Output the [X, Y] coordinate of the center of the cell containing the given text.  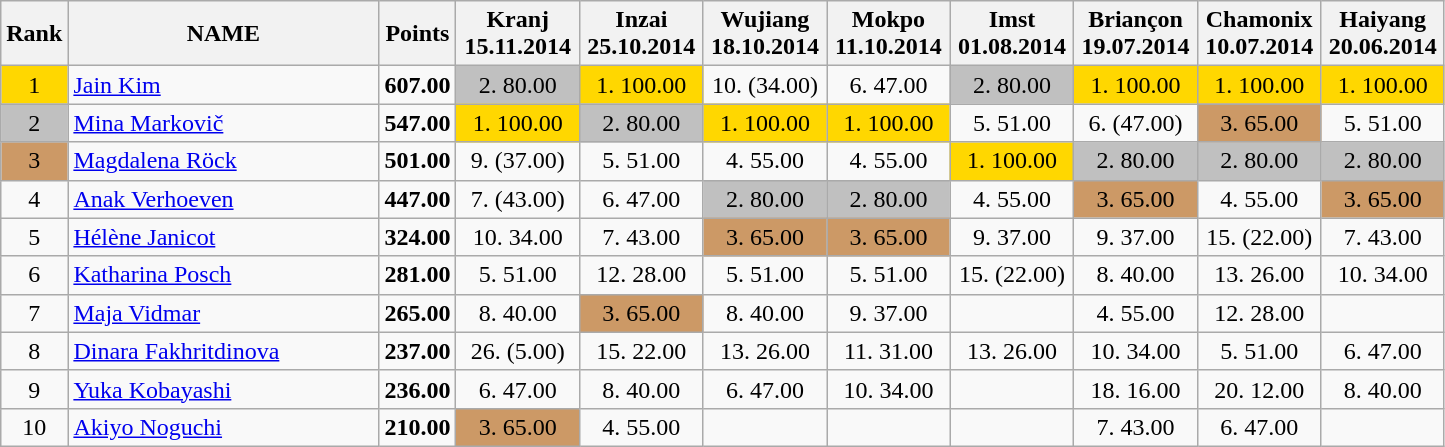
Imst 01.08.2014 [1012, 34]
Anak Verhoeven [224, 199]
20. 12.00 [1259, 389]
18. 16.00 [1136, 389]
237.00 [418, 351]
Rank [34, 34]
236.00 [418, 389]
501.00 [418, 161]
Dinara Fakhritdinova [224, 351]
9 [34, 389]
447.00 [418, 199]
3 [34, 161]
26. (5.00) [518, 351]
6. (47.00) [1136, 123]
Hélène Janicot [224, 237]
Haiyang 20.06.2014 [1383, 34]
281.00 [418, 275]
8 [34, 351]
11. 31.00 [889, 351]
Briançon 19.07.2014 [1136, 34]
7. (43.00) [518, 199]
Kranj 15.11.2014 [518, 34]
547.00 [418, 123]
10 [34, 427]
4 [34, 199]
1 [34, 85]
Yuka Kobayashi [224, 389]
Magdalena Röck [224, 161]
210.00 [418, 427]
9. (37.00) [518, 161]
265.00 [418, 313]
Katharina Posch [224, 275]
Points [418, 34]
324.00 [418, 237]
NAME [224, 34]
607.00 [418, 85]
Maja Vidmar [224, 313]
Jain Kim [224, 85]
7 [34, 313]
Inzai 25.10.2014 [642, 34]
15. 22.00 [642, 351]
5 [34, 237]
Wujiang 18.10.2014 [765, 34]
10. (34.00) [765, 85]
Chamonix 10.07.2014 [1259, 34]
Akiyo Noguchi [224, 427]
Mina Markovič [224, 123]
2 [34, 123]
Mokpo 11.10.2014 [889, 34]
6 [34, 275]
